Determine the (X, Y) coordinate at the center of the cell enclosing the given text.  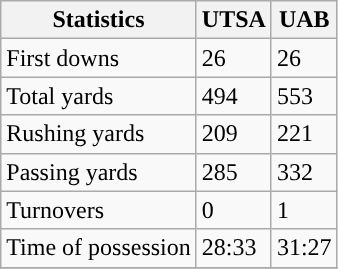
First downs (99, 58)
Turnovers (99, 210)
Time of possession (99, 248)
UAB (304, 20)
221 (304, 134)
1 (304, 210)
31:27 (304, 248)
Total yards (99, 96)
Passing yards (99, 172)
553 (304, 96)
28:33 (234, 248)
Rushing yards (99, 134)
UTSA (234, 20)
0 (234, 210)
Statistics (99, 20)
332 (304, 172)
285 (234, 172)
209 (234, 134)
494 (234, 96)
